Return (x, y) of the center of cell containing provided text 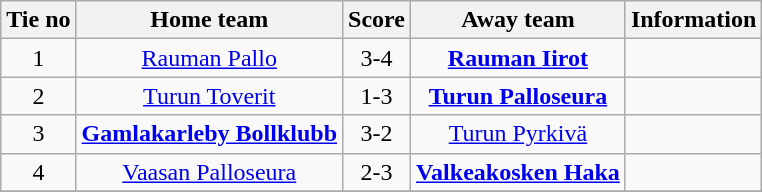
Rauman Iirot (518, 58)
Home team (209, 20)
Score (377, 20)
Tie no (38, 20)
1 (38, 58)
1-3 (377, 96)
Vaasan Palloseura (209, 172)
2-3 (377, 172)
3 (38, 134)
Valkeakosken Haka (518, 172)
3-2 (377, 134)
2 (38, 96)
Turun Palloseura (518, 96)
4 (38, 172)
Gamlakarleby Bollklubb (209, 134)
Turun Pyrkivä (518, 134)
Information (693, 20)
3-4 (377, 58)
Away team (518, 20)
Rauman Pallo (209, 58)
Turun Toverit (209, 96)
